From the cell containing the given text, extract its center point as [X, Y] coordinate. 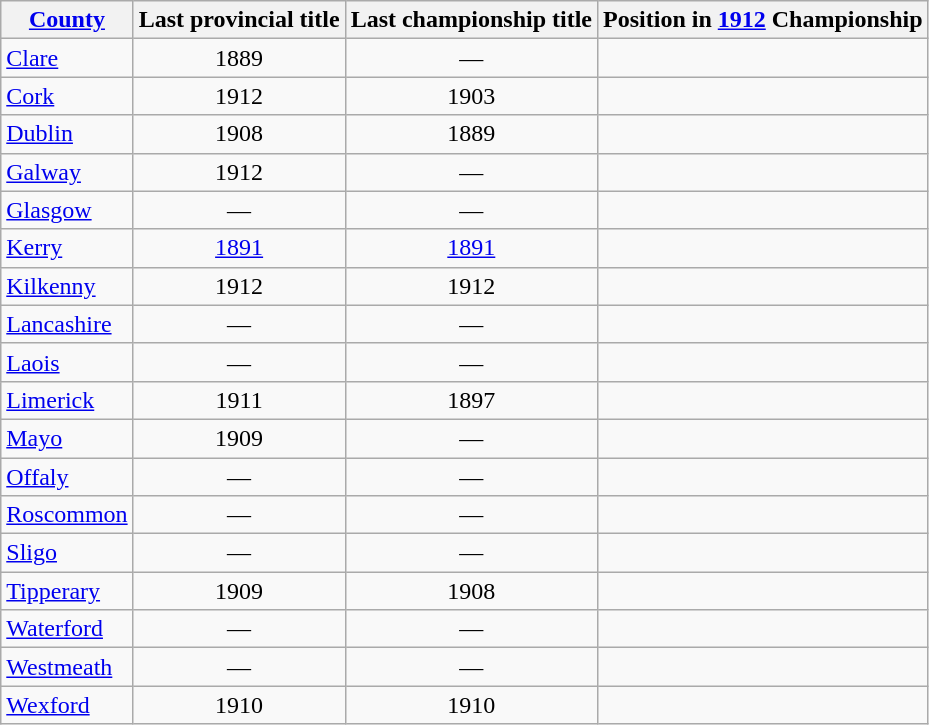
Limerick [67, 400]
Tipperary [67, 591]
Clare [67, 58]
Waterford [67, 629]
Lancashire [67, 324]
County [67, 20]
Roscommon [67, 515]
Last championship title [471, 20]
Cork [67, 96]
Dublin [67, 134]
Offaly [67, 477]
Position in 1912 Championship [764, 20]
Glasgow [67, 210]
Wexford [67, 705]
1903 [471, 96]
1897 [471, 400]
Last provincial title [239, 20]
Kilkenny [67, 286]
Kerry [67, 248]
1911 [239, 400]
Sligo [67, 553]
Westmeath [67, 667]
Mayo [67, 438]
Laois [67, 362]
Galway [67, 172]
